Detect which cell encompasses the target text, then output its (x, y) center coordinate. 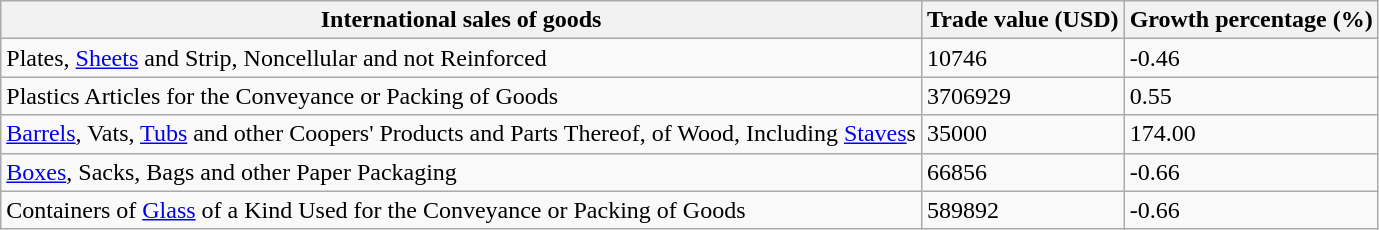
-0.46 (1251, 58)
International sales of goods (462, 20)
66856 (1022, 172)
35000 (1022, 134)
Barrels, Vats, Tubs and other Coopers' Products and Parts Thereof, of Wood, Including Stavess (462, 134)
Boxes, Sacks, Bags and other Paper Packaging (462, 172)
Plastics Articles for the Conveyance or Packing of Goods (462, 96)
Growth percentage (%) (1251, 20)
174.00 (1251, 134)
Plates, Sheets and Strip, Noncellular and not Reinforced (462, 58)
3706929 (1022, 96)
0.55 (1251, 96)
Containers of Glass of a Kind Used for the Conveyance or Packing of Goods (462, 210)
589892 (1022, 210)
Trade value (USD) (1022, 20)
10746 (1022, 58)
